Find where the given text appears and provide that cell's center as (x, y) coordinate. 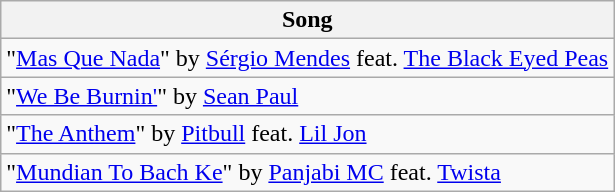
"Mundian To Bach Ke" by Panjabi MC feat. Twista (308, 172)
"The Anthem" by Pitbull feat. Lil Jon (308, 134)
Song (308, 20)
"Mas Que Nada" by Sérgio Mendes feat. The Black Eyed Peas (308, 58)
"We Be Burnin'" by Sean Paul (308, 96)
